Scan for the cell matching the given text and deliver its [X, Y] coordinate at center. 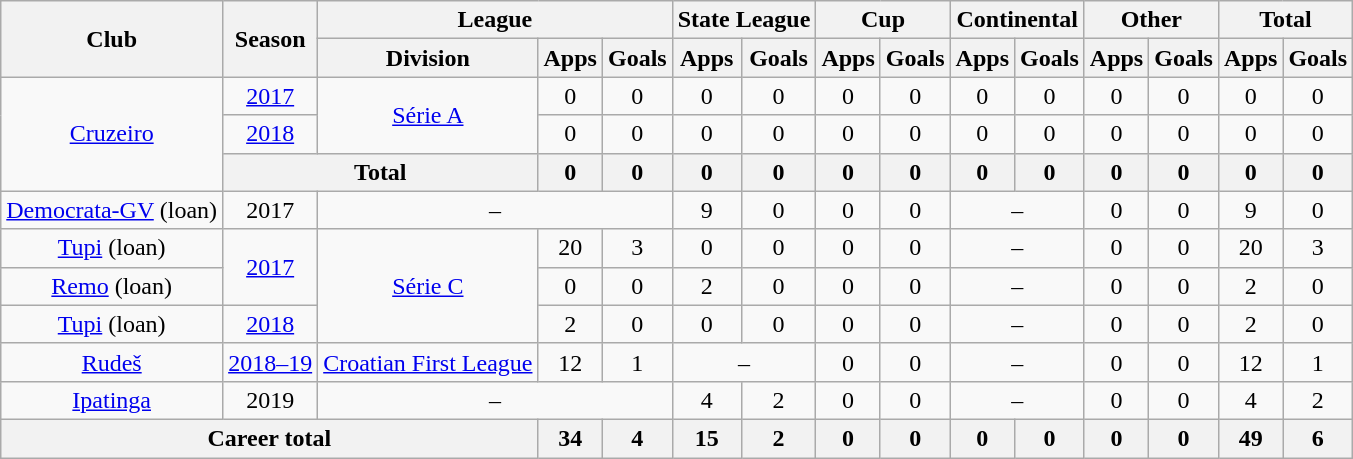
2019 [270, 400]
Série C [428, 286]
6 [1318, 438]
State League [744, 20]
Cup [883, 20]
Remo (loan) [112, 286]
34 [570, 438]
Cruzeiro [112, 134]
Croatian First League [428, 362]
Rudeš [112, 362]
Club [112, 39]
Other [1151, 20]
Democrata-GV (loan) [112, 210]
15 [706, 438]
Season [270, 39]
Ipatinga [112, 400]
Career total [270, 438]
Division [428, 58]
Continental [1017, 20]
2018–19 [270, 362]
League [496, 20]
Série A [428, 115]
49 [1250, 438]
